Determine the [X, Y] coordinate at the center of the cell enclosing the given text.  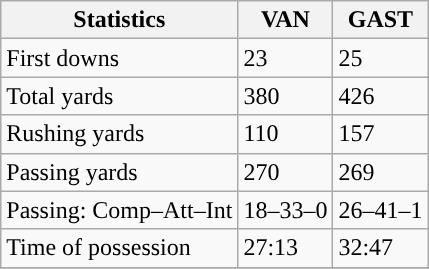
32:47 [380, 248]
25 [380, 58]
First downs [120, 58]
110 [286, 134]
Passing yards [120, 172]
27:13 [286, 248]
18–33–0 [286, 210]
269 [380, 172]
426 [380, 96]
23 [286, 58]
GAST [380, 20]
Passing: Comp–Att–Int [120, 210]
380 [286, 96]
VAN [286, 20]
Statistics [120, 20]
Total yards [120, 96]
270 [286, 172]
Time of possession [120, 248]
157 [380, 134]
Rushing yards [120, 134]
26–41–1 [380, 210]
